Locate the cell with the specified text and output its [x, y] center coordinate. 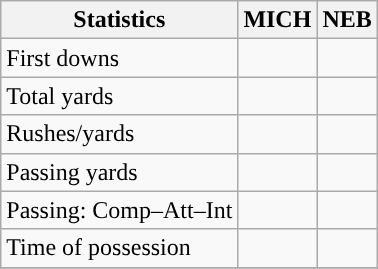
First downs [120, 58]
Passing yards [120, 172]
Statistics [120, 20]
MICH [278, 20]
Rushes/yards [120, 134]
Time of possession [120, 248]
Total yards [120, 96]
Passing: Comp–Att–Int [120, 210]
NEB [347, 20]
